Identify which cell holds the provided text, then report its (x, y) central coordinate. 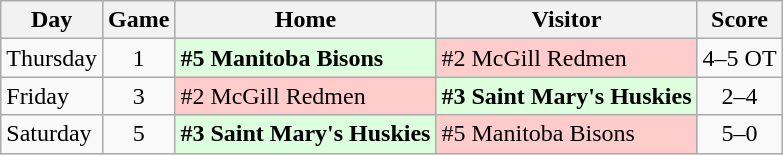
5 (138, 134)
Score (740, 20)
Friday (52, 96)
Day (52, 20)
Thursday (52, 58)
2–4 (740, 96)
Game (138, 20)
Visitor (566, 20)
5–0 (740, 134)
Home (306, 20)
1 (138, 58)
Saturday (52, 134)
3 (138, 96)
4–5 OT (740, 58)
